Extract the [x, y] coordinate from the center of the cell holding the provided text.  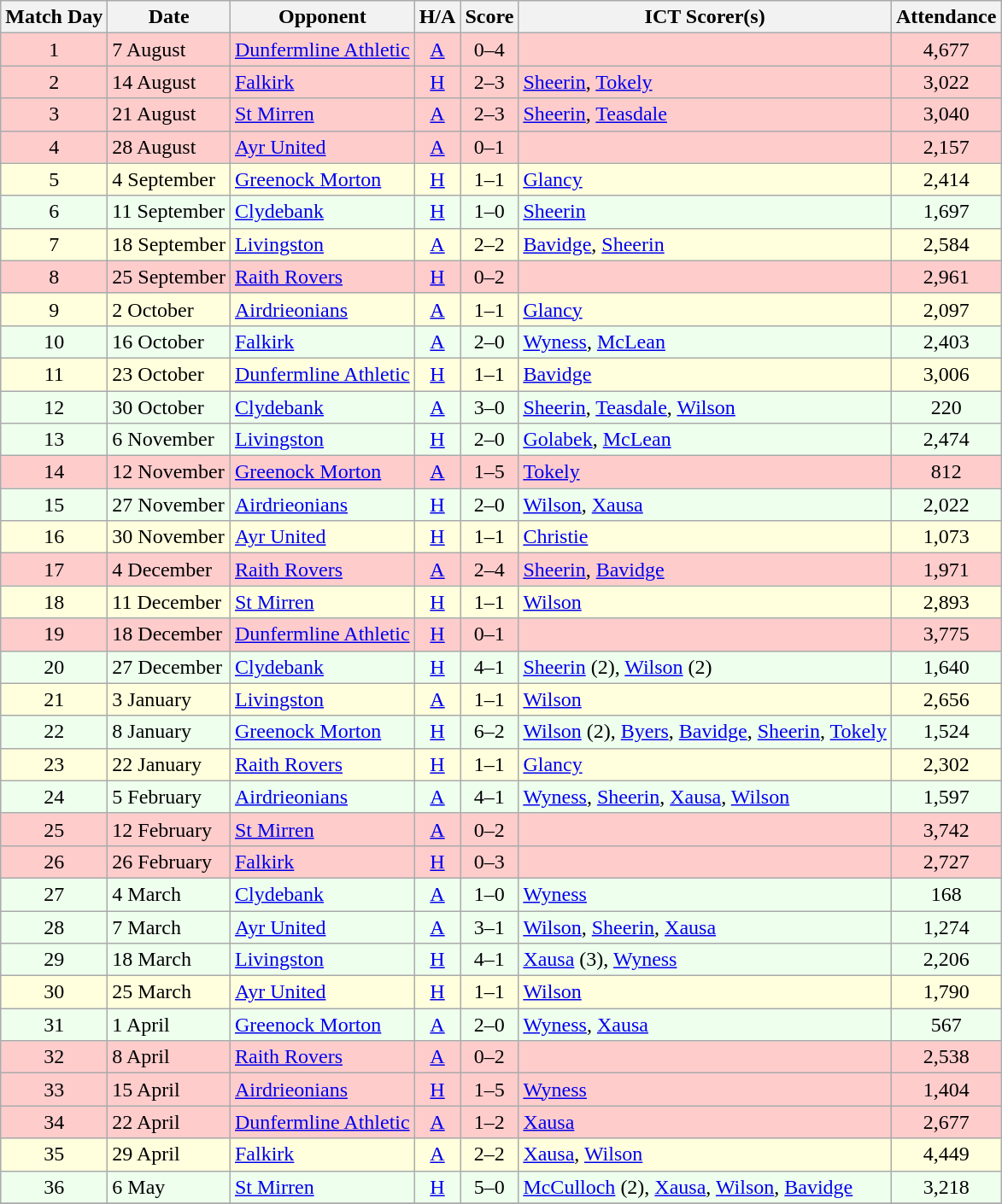
Wilson, Xausa [706, 505]
10 [55, 342]
3,040 [946, 114]
11 September [169, 212]
Score [489, 17]
21 [55, 699]
23 [55, 764]
Sheerin, Tokely [706, 82]
14 [55, 472]
30 [55, 992]
4 March [169, 894]
1,640 [946, 667]
28 [55, 926]
5 [55, 179]
ICT Scorer(s) [706, 17]
Sheerin, Bavidge [706, 570]
19 [55, 634]
Bavidge [706, 374]
4 December [169, 570]
9 [55, 309]
6 November [169, 440]
Bavidge, Sheerin [706, 244]
Wilson, Sheerin, Xausa [706, 926]
5 February [169, 797]
3–0 [489, 407]
13 [55, 440]
2,022 [946, 505]
22 [55, 732]
18 March [169, 960]
Wyness, Xausa [706, 1025]
2,656 [946, 699]
1,524 [946, 732]
Xausa [706, 1122]
16 October [169, 342]
28 August [169, 147]
Wyness, Sheerin, Xausa, Wilson [706, 797]
8 April [169, 1057]
4,449 [946, 1154]
22 January [169, 764]
567 [946, 1025]
29 April [169, 1154]
7 March [169, 926]
18 [55, 602]
0–4 [489, 50]
3,006 [946, 374]
0–3 [489, 862]
Match Day [55, 17]
2,097 [946, 309]
11 December [169, 602]
1,404 [946, 1090]
Sheerin (2), Wilson (2) [706, 667]
31 [55, 1025]
36 [55, 1187]
Sheerin [706, 212]
25 March [169, 992]
8 [55, 277]
4,677 [946, 50]
Golabek, McLean [706, 440]
Wyness, McLean [706, 342]
18 December [169, 634]
27 [55, 894]
5–0 [489, 1187]
25 September [169, 277]
14 August [169, 82]
812 [946, 472]
3,218 [946, 1187]
Sheerin, Teasdale, Wilson [706, 407]
1 [55, 50]
25 [55, 829]
2,474 [946, 440]
23 October [169, 374]
24 [55, 797]
2,157 [946, 147]
6 [55, 212]
Xausa, Wilson [706, 1154]
2,538 [946, 1057]
1,697 [946, 212]
6–2 [489, 732]
1–2 [489, 1122]
2 [55, 82]
2–4 [489, 570]
3,775 [946, 634]
7 August [169, 50]
11 [55, 374]
Attendance [946, 17]
2,727 [946, 862]
2,414 [946, 179]
12 November [169, 472]
3 [55, 114]
2,961 [946, 277]
H/A [437, 17]
Tokely [706, 472]
2,584 [946, 244]
20 [55, 667]
Wilson (2), Byers, Bavidge, Sheerin, Tokely [706, 732]
26 February [169, 862]
30 October [169, 407]
27 November [169, 505]
2,677 [946, 1122]
30 November [169, 537]
3,742 [946, 829]
3,022 [946, 82]
35 [55, 1154]
32 [55, 1057]
Christie [706, 537]
168 [946, 894]
8 January [169, 732]
Date [169, 17]
34 [55, 1122]
17 [55, 570]
2,206 [946, 960]
McCulloch (2), Xausa, Wilson, Bavidge [706, 1187]
7 [55, 244]
22 April [169, 1122]
Sheerin, Teasdale [706, 114]
29 [55, 960]
2,893 [946, 602]
15 April [169, 1090]
6 May [169, 1187]
12 [55, 407]
15 [55, 505]
3–1 [489, 926]
27 December [169, 667]
Xausa (3), Wyness [706, 960]
2,302 [946, 764]
1,597 [946, 797]
1,073 [946, 537]
1,790 [946, 992]
21 August [169, 114]
12 February [169, 829]
16 [55, 537]
18 September [169, 244]
Opponent [322, 17]
1,274 [946, 926]
33 [55, 1090]
2 October [169, 309]
26 [55, 862]
220 [946, 407]
4 September [169, 179]
1,971 [946, 570]
2,403 [946, 342]
4 [55, 147]
1 April [169, 1025]
3 January [169, 699]
